Find where the given text appears and provide that cell's center as (x, y) coordinate. 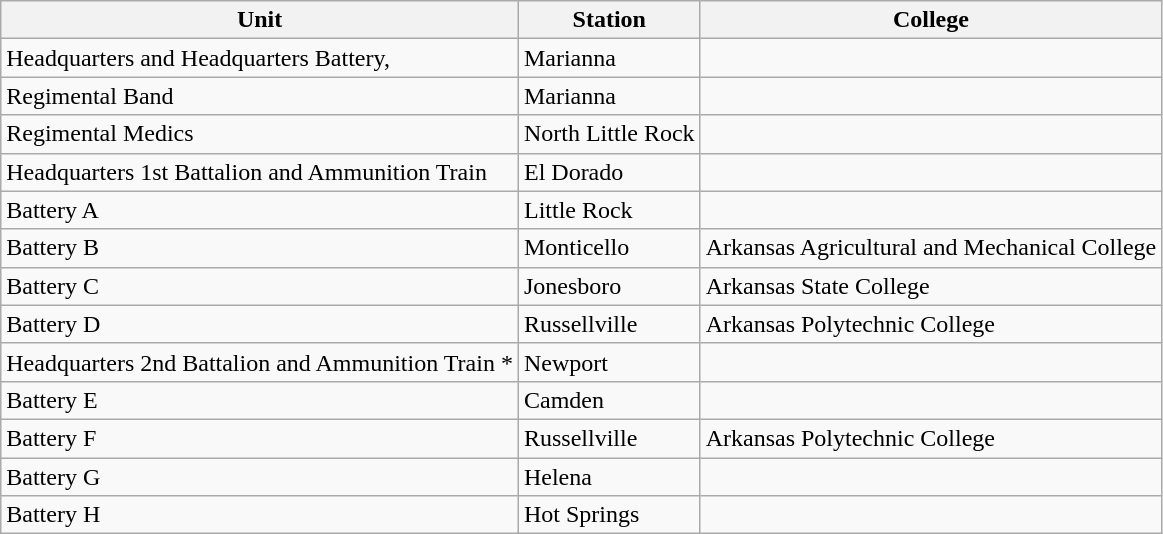
Monticello (609, 248)
Station (609, 20)
Helena (609, 477)
Battery D (260, 324)
Unit (260, 20)
Battery A (260, 210)
Little Rock (609, 210)
College (931, 20)
Battery G (260, 477)
Battery F (260, 438)
North Little Rock (609, 134)
Battery H (260, 515)
Headquarters and Headquarters Battery, (260, 58)
Headquarters 1st Battalion and Ammunition Train (260, 172)
Regimental Band (260, 96)
Arkansas State College (931, 286)
Jonesboro (609, 286)
El Dorado (609, 172)
Hot Springs (609, 515)
Headquarters 2nd Battalion and Ammunition Train * (260, 362)
Battery C (260, 286)
Arkansas Agricultural and Mechanical College (931, 248)
Camden (609, 400)
Battery B (260, 248)
Regimental Medics (260, 134)
Battery E (260, 400)
Newport (609, 362)
